Provide the [X, Y] coordinate of the cell's center where the given text is located.  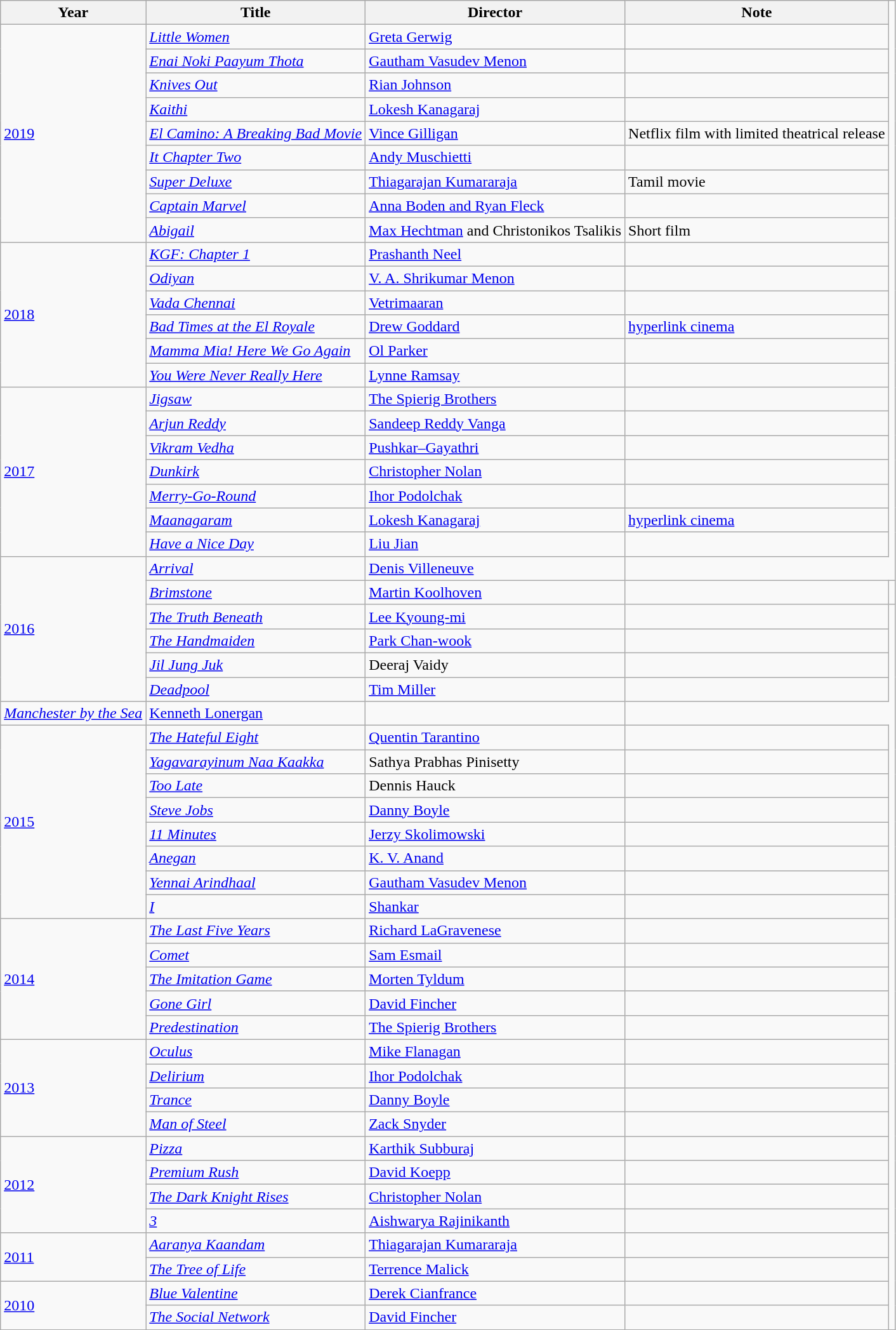
Vince Gilligan [495, 133]
Captain Marvel [256, 206]
Shankar [495, 907]
Ol Parker [495, 351]
Predestination [256, 1027]
Anna Boden and Ryan Fleck [495, 206]
Dunkirk [256, 472]
Martin Koolhoven [495, 592]
Deadpool [256, 689]
Comet [256, 955]
Kenneth Lonergan [256, 714]
Tim Miller [495, 689]
It Chapter Two [256, 157]
Anegan [256, 858]
Mike Flanagan [495, 1051]
Derek Cianfrance [495, 1293]
The Social Network [256, 1317]
Jil Jung Juk [256, 665]
2016 [74, 628]
2014 [74, 979]
2010 [74, 1305]
Gone Girl [256, 1003]
Lee Kyoung-mi [495, 616]
Sam Esmail [495, 955]
Max Hechtman and Christonikos Tsalikis [495, 230]
Short film [757, 230]
Bad Times at the El Royale [256, 327]
Morten Tyldum [495, 979]
Year [74, 13]
K. V. Anand [495, 858]
Quentin Tarantino [495, 738]
Blue Valentine [256, 1293]
The Last Five Years [256, 931]
Sandeep Reddy Vanga [495, 423]
2013 [74, 1087]
Greta Gerwig [495, 37]
Jigsaw [256, 399]
The Truth Beneath [256, 616]
Kaithi [256, 109]
Andy Muschietti [495, 157]
Manchester by the Sea [74, 714]
The Hateful Eight [256, 738]
Park Chan-wook [495, 641]
Mamma Mia! Here We Go Again [256, 351]
Prashanth Neel [495, 254]
Note [757, 13]
3 [256, 1221]
The Handmaiden [256, 641]
Netflix film with limited theatrical release [757, 133]
You Were Never Really Here [256, 375]
Oculus [256, 1051]
Aishwarya Rajinikanth [495, 1221]
KGF: Chapter 1 [256, 254]
Too Late [256, 786]
The Tree of Life [256, 1269]
Merry-Go-Round [256, 496]
Man of Steel [256, 1124]
Aaranya Kaandam [256, 1245]
Deeraj Vaidy [495, 665]
V. A. Shrikumar Menon [495, 278]
2012 [74, 1185]
Arjun Reddy [256, 423]
Rian Johnson [495, 85]
Brimstone [256, 592]
Maanagaram [256, 520]
Trance [256, 1100]
Jerzy Skolimowski [495, 834]
I [256, 907]
Title [256, 13]
2015 [74, 822]
Knives Out [256, 85]
Richard LaGravenese [495, 931]
Yennai Arindhaal [256, 882]
The Dark Knight Rises [256, 1197]
El Camino: A Breaking Bad Movie [256, 133]
Director [495, 13]
Arrival [256, 568]
2017 [74, 472]
Little Women [256, 37]
Karthik Subburaj [495, 1148]
Vetrimaaran [495, 303]
Drew Goddard [495, 327]
Enai Noki Paayum Thota [256, 61]
11 Minutes [256, 834]
Odiyan [256, 278]
Sathya Prabhas Pinisetty [495, 762]
Pushkar–Gayathri [495, 448]
Terrence Malick [495, 1269]
Abigail [256, 230]
Liu Jian [495, 544]
2011 [74, 1257]
Pizza [256, 1148]
Lynne Ramsay [495, 375]
The Imitation Game [256, 979]
Dennis Hauck [495, 786]
Zack Snyder [495, 1124]
Steve Jobs [256, 810]
Premium Rush [256, 1173]
Yagavarayinum Naa Kaakka [256, 762]
2019 [74, 133]
Vada Chennai [256, 303]
Have a Nice Day [256, 544]
2018 [74, 314]
Delirium [256, 1076]
Vikram Vedha [256, 448]
David Koepp [495, 1173]
Tamil movie [757, 182]
Denis Villeneuve [495, 568]
Super Deluxe [256, 182]
